Provide the (x, y) coordinate of the cell's center where the given text is located.  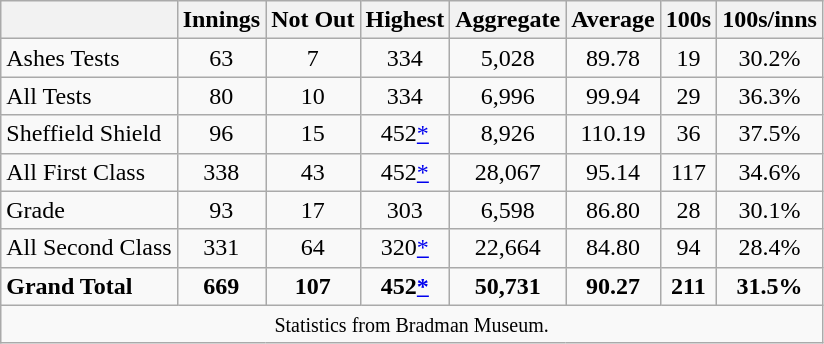
Grand Total (89, 286)
110.19 (614, 134)
28,067 (508, 172)
320* (405, 248)
6,598 (508, 210)
31.5% (770, 286)
107 (313, 286)
30.1% (770, 210)
19 (688, 58)
17 (313, 210)
Not Out (313, 20)
669 (221, 286)
84.80 (614, 248)
43 (313, 172)
37.5% (770, 134)
Statistics from Bradman Museum. (412, 324)
90.27 (614, 286)
338 (221, 172)
99.94 (614, 96)
30.2% (770, 58)
93 (221, 210)
22,664 (508, 248)
28.4% (770, 248)
117 (688, 172)
331 (221, 248)
96 (221, 134)
64 (313, 248)
86.80 (614, 210)
80 (221, 96)
95.14 (614, 172)
Sheffield Shield (89, 134)
10 (313, 96)
8,926 (508, 134)
94 (688, 248)
89.78 (614, 58)
63 (221, 58)
All Second Class (89, 248)
36 (688, 134)
All Tests (89, 96)
36.3% (770, 96)
Ashes Tests (89, 58)
211 (688, 286)
100s (688, 20)
28 (688, 210)
Average (614, 20)
6,996 (508, 96)
7 (313, 58)
303 (405, 210)
100s/inns (770, 20)
Grade (89, 210)
15 (313, 134)
All First Class (89, 172)
Highest (405, 20)
Innings (221, 20)
5,028 (508, 58)
50,731 (508, 286)
34.6% (770, 172)
29 (688, 96)
Aggregate (508, 20)
